Find where the given text appears and provide that cell's center as [x, y] coordinate. 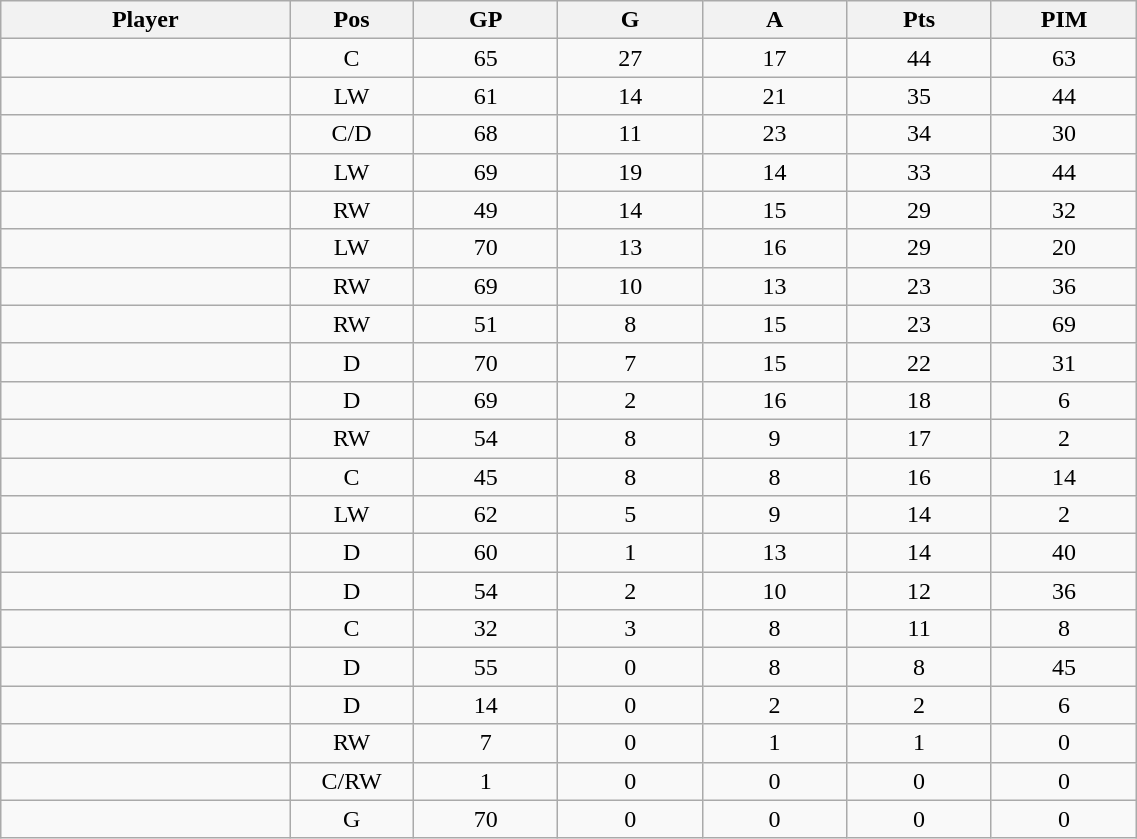
68 [485, 134]
55 [485, 667]
5 [630, 515]
19 [630, 172]
22 [919, 362]
20 [1064, 248]
51 [485, 324]
31 [1064, 362]
65 [485, 58]
62 [485, 515]
18 [919, 400]
27 [630, 58]
35 [919, 96]
12 [919, 591]
61 [485, 96]
33 [919, 172]
34 [919, 134]
Player [146, 20]
30 [1064, 134]
Pts [919, 20]
C/D [352, 134]
60 [485, 553]
C/RW [352, 781]
GP [485, 20]
PIM [1064, 20]
A [774, 20]
3 [630, 629]
40 [1064, 553]
21 [774, 96]
63 [1064, 58]
Pos [352, 20]
49 [485, 210]
